Identify which cell holds the provided text, then report its [x, y] central coordinate. 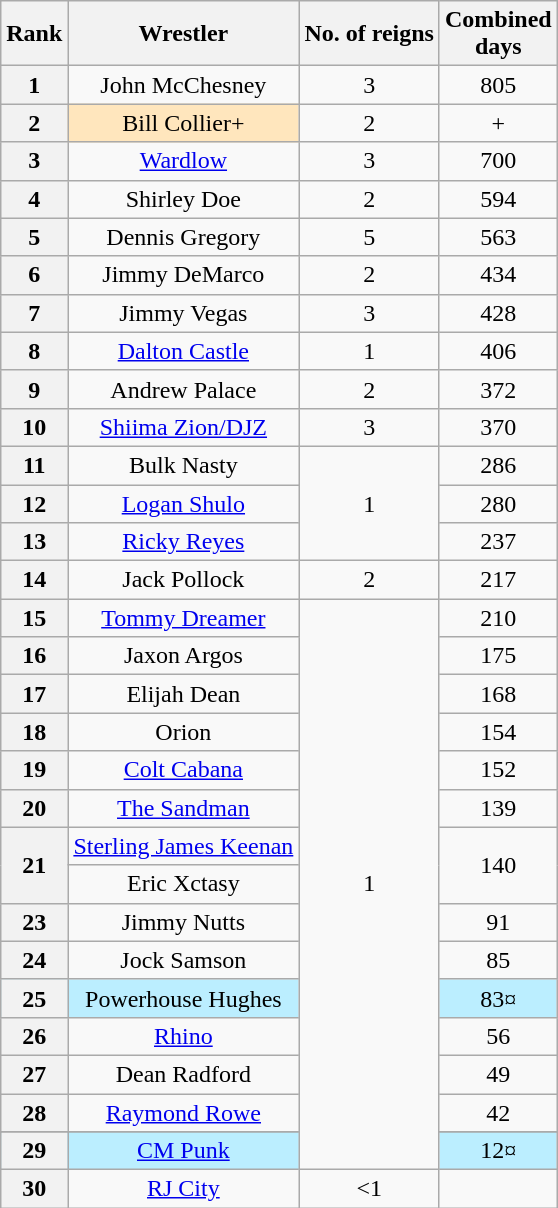
Jimmy DeMarco [184, 275]
139 [498, 808]
16 [34, 656]
Dennis Gregory [184, 237]
Rhino [184, 1036]
Combineddays [498, 34]
Jimmy Nutts [184, 922]
24 [34, 960]
27 [34, 1074]
21 [34, 865]
26 [34, 1036]
+ [498, 123]
154 [498, 732]
434 [498, 275]
The Sandman [184, 808]
406 [498, 351]
805 [498, 85]
4 [34, 199]
8 [34, 351]
25 [34, 998]
42 [498, 1113]
11 [34, 465]
Tommy Dreamer [184, 618]
28 [34, 1113]
10 [34, 427]
9 [34, 389]
237 [498, 542]
No. of reigns [370, 34]
700 [498, 161]
Jaxon Argos [184, 656]
Sterling James Keenan [184, 846]
CM Punk [184, 1151]
23 [34, 922]
13 [34, 542]
Shiima Zion/DJZ [184, 427]
Andrew Palace [184, 389]
<1 [370, 1189]
280 [498, 503]
Elijah Dean [184, 694]
17 [34, 694]
83¤ [498, 998]
Bulk Nasty [184, 465]
Eric Xctasy [184, 884]
49 [498, 1074]
19 [34, 770]
56 [498, 1036]
Rank [34, 34]
428 [498, 313]
6 [34, 275]
Dalton Castle [184, 351]
370 [498, 427]
175 [498, 656]
152 [498, 770]
Dean Radford [184, 1074]
Jimmy Vegas [184, 313]
563 [498, 237]
Ricky Reyes [184, 542]
12 [34, 503]
168 [498, 694]
20 [34, 808]
Wrestler [184, 34]
286 [498, 465]
85 [498, 960]
14 [34, 580]
Raymond Rowe [184, 1113]
12¤ [498, 1151]
Jock Samson [184, 960]
7 [34, 313]
Shirley Doe [184, 199]
Powerhouse Hughes [184, 998]
30 [34, 1189]
John McChesney [184, 85]
18 [34, 732]
Logan Shulo [184, 503]
Colt Cabana [184, 770]
29 [34, 1151]
217 [498, 580]
594 [498, 199]
Bill Collier+ [184, 123]
RJ City [184, 1189]
Orion [184, 732]
Wardlow [184, 161]
140 [498, 865]
Jack Pollock [184, 580]
15 [34, 618]
210 [498, 618]
91 [498, 922]
372 [498, 389]
